Pinpoint the cell where the given text exists, returning its (x, y) midpoint coordinate. 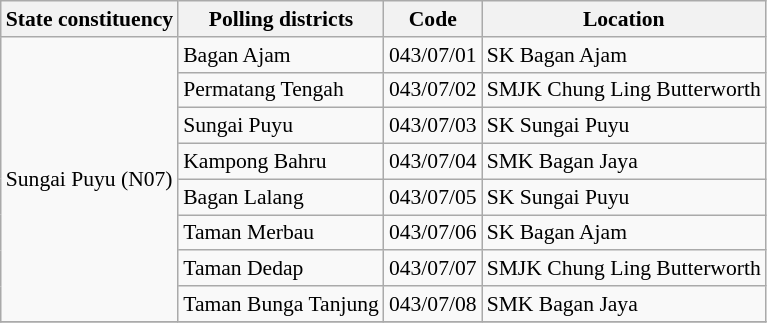
State constituency (90, 19)
043/07/05 (433, 197)
043/07/07 (433, 269)
Taman Dedap (281, 269)
Kampong Bahru (281, 162)
Permatang Tengah (281, 90)
Bagan Lalang (281, 197)
043/07/08 (433, 304)
043/07/02 (433, 90)
043/07/06 (433, 233)
Sungai Puyu (281, 126)
Code (433, 19)
Taman Bunga Tanjung (281, 304)
Sungai Puyu (N07) (90, 180)
Polling districts (281, 19)
Taman Merbau (281, 233)
Bagan Ajam (281, 55)
043/07/04 (433, 162)
Location (624, 19)
043/07/03 (433, 126)
043/07/01 (433, 55)
